Search for the cell housing the specified text and yield its (x, y) center coordinate. 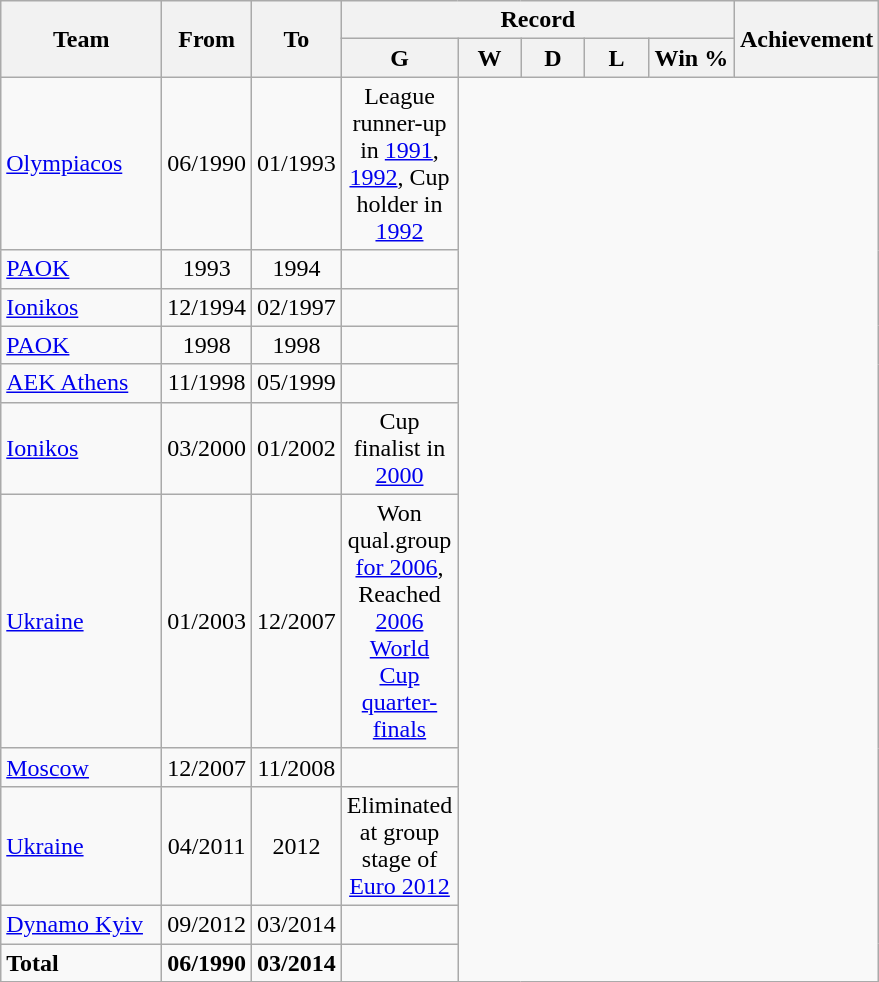
11/1998 (207, 383)
04/2011 (207, 846)
To (297, 39)
D (553, 58)
02/1997 (297, 307)
Won qual.group for 2006, Reached 2006 World Cup quarter-finals (399, 621)
Dynamo Kyiv (82, 924)
G (399, 58)
L (617, 58)
From (207, 39)
03/2000 (207, 448)
AEK Athens (82, 383)
Moscow (82, 767)
11/2008 (297, 767)
05/1999 (297, 383)
Win % (691, 58)
Olympiacos (82, 164)
1994 (297, 269)
Cup finalist in 2000 (399, 448)
01/2002 (297, 448)
Total (82, 963)
2012 (297, 846)
League runner-up in 1991, 1992, Cup holder in 1992 (399, 164)
1993 (207, 269)
W (490, 58)
09/2012 (207, 924)
01/1993 (297, 164)
12/1994 (207, 307)
Eliminated at group stage of Euro 2012 (399, 846)
Record (538, 20)
Achievement (806, 39)
Team (82, 39)
01/2003 (207, 621)
